Output the [X, Y] coordinate of the center of the cell containing the given text.  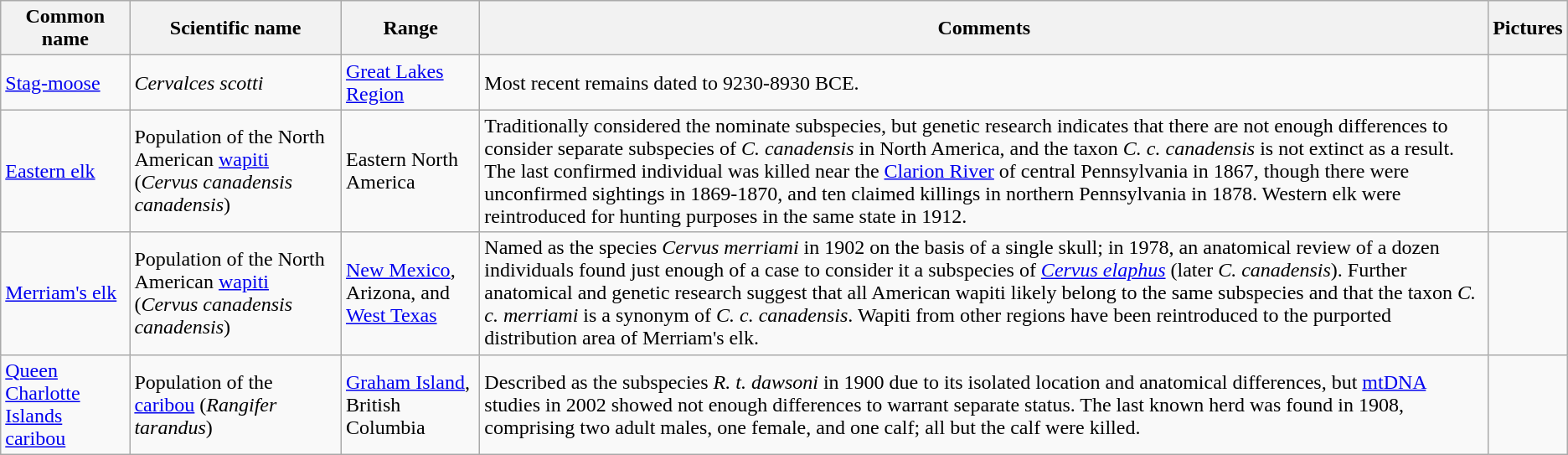
Common name [65, 28]
Comments [984, 28]
Pictures [1528, 28]
Eastern North America [410, 171]
Scientific name [236, 28]
Graham Island, British Columbia [410, 404]
New Mexico, Arizona, and West Texas [410, 293]
Population of the caribou (Rangifer tarandus) [236, 404]
Eastern elk [65, 171]
Range [410, 28]
Stag-moose [65, 82]
Cervalces scotti [236, 82]
Queen Charlotte Islands caribou [65, 404]
Merriam's elk [65, 293]
Great Lakes Region [410, 82]
Most recent remains dated to 9230-8930 BCE. [984, 82]
